Determine the [x, y] coordinate at the center of the cell enclosing the given text.  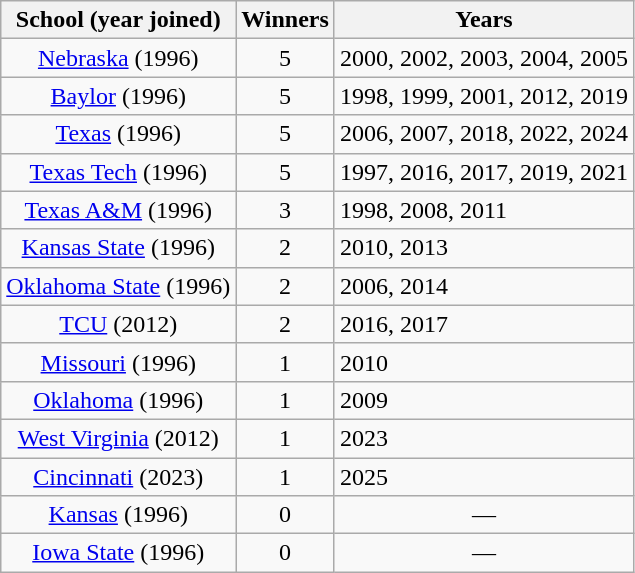
2023 [484, 438]
Baylor (1996) [118, 96]
Texas (1996) [118, 134]
1998, 2008, 2011 [484, 210]
Nebraska (1996) [118, 58]
Texas Tech (1996) [118, 172]
Texas A&M (1996) [118, 210]
Oklahoma (1996) [118, 400]
2000, 2002, 2003, 2004, 2005 [484, 58]
2006, 2007, 2018, 2022, 2024 [484, 134]
TCU (2012) [118, 324]
1997, 2016, 2017, 2019, 2021 [484, 172]
Years [484, 20]
Cincinnati (2023) [118, 477]
2025 [484, 477]
1998, 1999, 2001, 2012, 2019 [484, 96]
2016, 2017 [484, 324]
School (year joined) [118, 20]
Iowa State (1996) [118, 553]
Winners [286, 20]
West Virginia (2012) [118, 438]
2009 [484, 400]
Missouri (1996) [118, 362]
2010, 2013 [484, 248]
Oklahoma State (1996) [118, 286]
2006, 2014 [484, 286]
3 [286, 210]
Kansas (1996) [118, 515]
Kansas State (1996) [118, 248]
2010 [484, 362]
